Determine the (x, y) coordinate at the center of the cell enclosing the given text.  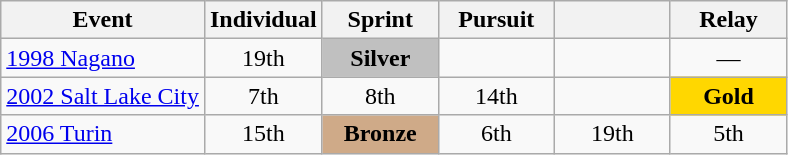
15th (263, 134)
2002 Salt Lake City (103, 96)
7th (263, 96)
8th (380, 96)
Silver (380, 58)
2006 Turin (103, 134)
Event (103, 20)
Pursuit (496, 20)
14th (496, 96)
— (728, 58)
5th (728, 134)
Sprint (380, 20)
Bronze (380, 134)
6th (496, 134)
Individual (263, 20)
Relay (728, 20)
1998 Nagano (103, 58)
Gold (728, 96)
